Identify which cell holds the provided text, then report its (X, Y) central coordinate. 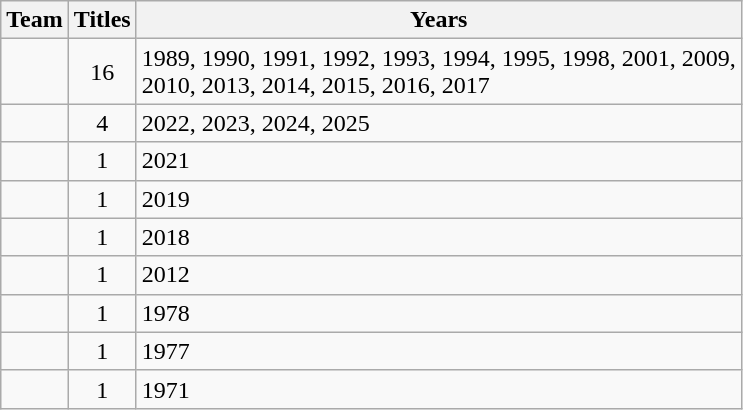
Years (438, 20)
2018 (438, 237)
2019 (438, 199)
2021 (438, 161)
1977 (438, 351)
Team (35, 20)
1971 (438, 389)
4 (102, 123)
2012 (438, 275)
2022, 2023, 2024, 2025 (438, 123)
1978 (438, 313)
1989, 1990, 1991, 1992, 1993, 1994, 1995, 1998, 2001, 2009,2010, 2013, 2014, 2015, 2016, 2017 (438, 72)
Titles (102, 20)
16 (102, 72)
